Determine the (X, Y) coordinate at the center of the cell enclosing the given text.  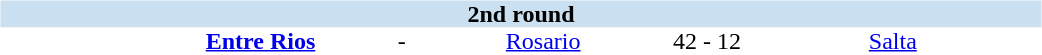
Rosario (544, 42)
2nd round (520, 14)
Entre Rios (260, 42)
Salta (892, 42)
42 - 12 (707, 42)
- (402, 42)
